Detect which cell encompasses the target text, then output its (X, Y) center coordinate. 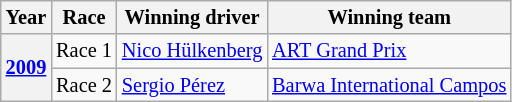
2009 (26, 68)
ART Grand Prix (389, 51)
Race (84, 17)
Race 2 (84, 85)
Sergio Pérez (192, 85)
Barwa International Campos (389, 85)
Winning team (389, 17)
Nico Hülkenberg (192, 51)
Year (26, 17)
Winning driver (192, 17)
Race 1 (84, 51)
